Output the (X, Y) coordinate of the center of the cell containing the given text.  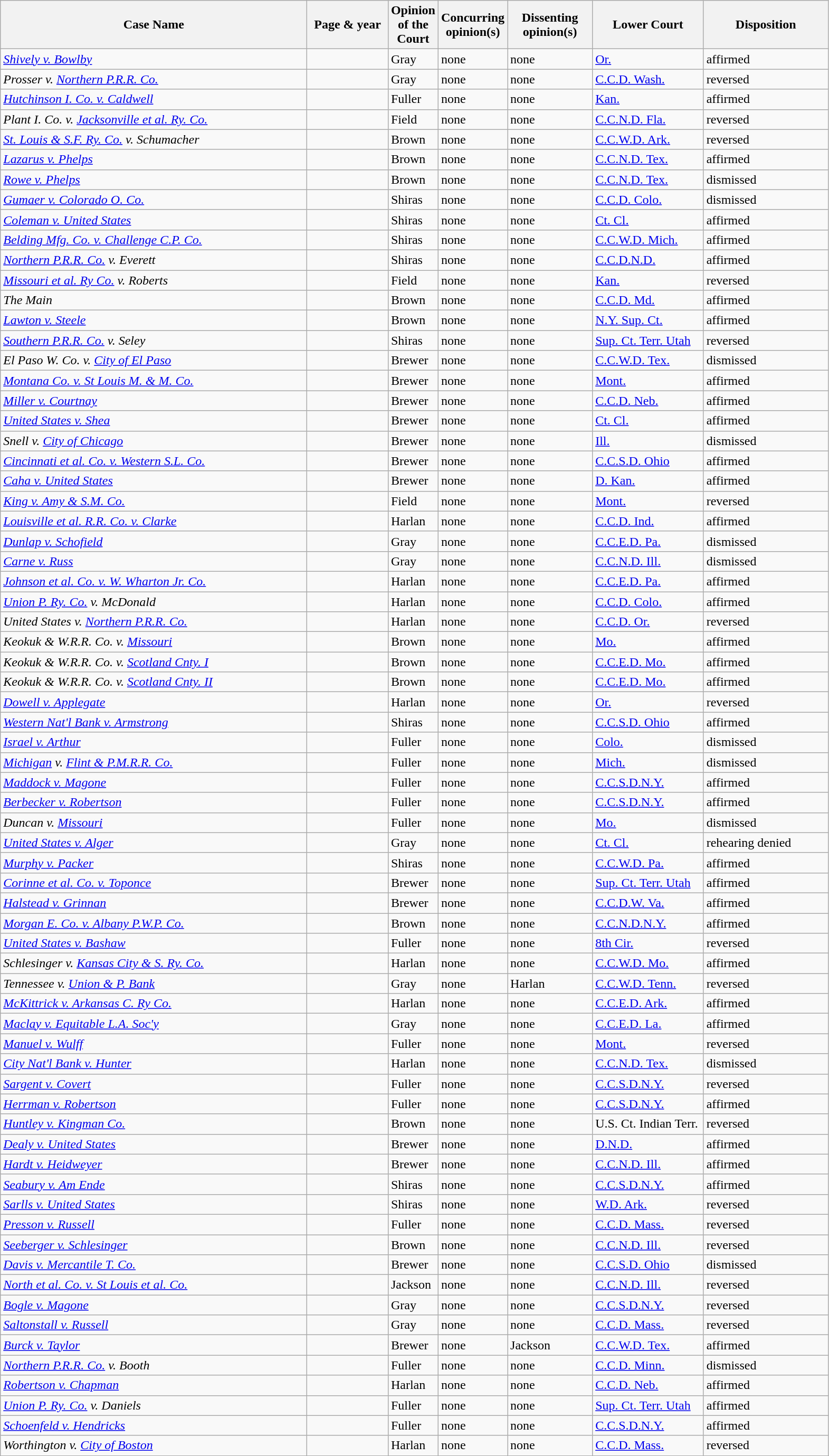
D. Kan. (648, 481)
Case Name (154, 25)
McKittrick v. Arkansas C. Ry Co. (154, 1004)
Seabury v. Am Ende (154, 1184)
Western Nat'l Bank v. Armstrong (154, 722)
St. Louis & S.F. Ry. Co. v. Schumacher (154, 139)
Robertson v. Chapman (154, 1385)
Rowe v. Phelps (154, 179)
City Nat'l Bank v. Hunter (154, 1064)
Snell v. City of Chicago (154, 441)
Southern P.R.R. Co. v. Seley (154, 341)
Tennessee v. Union & P. Bank (154, 984)
Belding Mfg. Co. v. Challenge C.P. Co. (154, 240)
Sargent v. Covert (154, 1084)
The Main (154, 300)
U.S. Ct. Indian Terr. (648, 1124)
Keokuk & W.R.R. Co. v. Missouri (154, 642)
Berbecker v. Robertson (154, 802)
C.C.D.W. Va. (648, 903)
Keokuk & W.R.R. Co. v. Scotland Cnty. II (154, 682)
Louisville et al. R.R. Co. v. Clarke (154, 521)
United States v. Bashaw (154, 943)
D.N.D. (648, 1144)
Bogle v. Magone (154, 1305)
Cincinnati et al. Co. v. Western S.L. Co. (154, 461)
Lawton v. Steele (154, 320)
C.C.D.N.D. (648, 260)
El Paso W. Co. v. City of El Paso (154, 361)
Keokuk & W.R.R. Co. v. Scotland Cnty. I (154, 662)
Schlesinger v. Kansas City & S. Ry. Co. (154, 963)
Morgan E. Co. v. Albany P.W.P. Co. (154, 923)
C.C.E.D. Ark. (648, 1004)
Dowell v. Applegate (154, 702)
Ill. (648, 441)
Opinion of the Court (413, 25)
Huntley v. Kingman Co. (154, 1124)
Maclay v. Equitable L.A. Soc'y (154, 1024)
W.D. Ark. (648, 1204)
Miller v. Courtnay (154, 401)
King v. Amy & S.M. Co. (154, 501)
Northern P.R.R. Co. v. Everett (154, 260)
Plant I. Co. v. Jacksonville et al. Ry. Co. (154, 119)
Colo. (648, 742)
Union P. Ry. Co. v. Daniels (154, 1405)
Davis v. Mercantile T. Co. (154, 1265)
Lower Court (648, 25)
8th Cir. (648, 943)
Northern P.R.R. Co. v. Booth (154, 1365)
Schoenfeld v. Hendricks (154, 1425)
Duncan v. Missouri (154, 822)
Halstead v. Grinnan (154, 903)
C.C.W.D. Ark. (648, 139)
C.C.E.D. La. (648, 1024)
Coleman v. United States (154, 220)
Sarlls v. United States (154, 1204)
Disposition (766, 25)
United States v. Alger (154, 843)
Dunlap v. Schofield (154, 541)
Page & year (348, 25)
Gumaer v. Colorado O. Co. (154, 200)
C.C.D. Or. (648, 622)
Caha v. United States (154, 481)
Dissenting opinion(s) (550, 25)
Dealy v. United States (154, 1144)
North et al. Co. v. St Louis et al. Co. (154, 1285)
C.C.N.D. Fla. (648, 119)
Johnson et al. Co. v. W. Wharton Jr. Co. (154, 581)
Hardt v. Heidweyer (154, 1164)
Union P. Ry. Co. v. McDonald (154, 601)
C.C.D. Wash. (648, 79)
Carne v. Russ (154, 561)
C.C.N.D.N.Y. (648, 923)
C.C.D. Minn. (648, 1365)
Herrman v. Robertson (154, 1104)
rehearing denied (766, 843)
N.Y. Sup. Ct. (648, 320)
Seeberger v. Schlesinger (154, 1244)
Burck v. Taylor (154, 1345)
Missouri et al. Ry Co. v. Roberts (154, 280)
Saltonstall v. Russell (154, 1325)
Worthington v. City of Boston (154, 1445)
Shively v. Bowlby (154, 59)
Murphy v. Packer (154, 863)
Presson v. Russell (154, 1224)
C.C.D. Md. (648, 300)
United States v. Shea (154, 421)
Montana Co. v. St Louis M. & M. Co. (154, 381)
Michigan v. Flint & P.M.R.R. Co. (154, 762)
Israel v. Arthur (154, 742)
C.C.W.D. Tenn. (648, 984)
C.C.W.D. Mich. (648, 240)
Hutchinson I. Co. v. Caldwell (154, 99)
Maddock v. Magone (154, 782)
United States v. Northern P.R.R. Co. (154, 622)
C.C.W.D. Mo. (648, 963)
Manuel v. Wulff (154, 1044)
Corinne et al. Co. v. Toponce (154, 883)
Concurring opinion(s) (473, 25)
C.C.W.D. Pa. (648, 863)
Prosser v. Northern P.R.R. Co. (154, 79)
Mich. (648, 762)
C.C.D. Ind. (648, 521)
Lazarus v. Phelps (154, 159)
